Output the [x, y] coordinate of the center of the cell containing the given text.  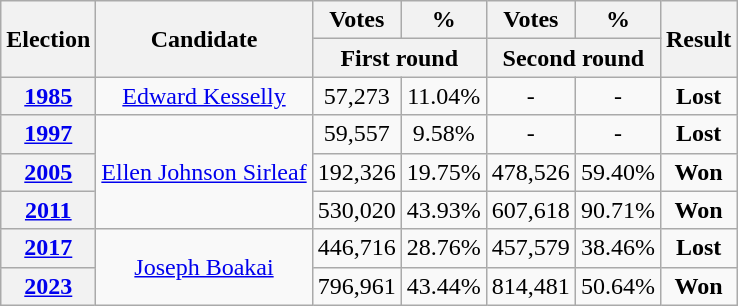
43.93% [444, 210]
19.75% [444, 172]
9.58% [444, 134]
38.46% [618, 248]
43.44% [444, 286]
478,526 [530, 172]
90.71% [618, 210]
28.76% [444, 248]
Second round [573, 58]
192,326 [356, 172]
Joseph Boakai [204, 267]
Candidate [204, 39]
814,481 [530, 286]
Ellen Johnson Sirleaf [204, 172]
2017 [48, 248]
11.04% [444, 96]
446,716 [356, 248]
1985 [48, 96]
1997 [48, 134]
Result [698, 39]
457,579 [530, 248]
59.40% [618, 172]
2023 [48, 286]
530,020 [356, 210]
50.64% [618, 286]
First round [399, 58]
Election [48, 39]
2005 [48, 172]
57,273 [356, 96]
607,618 [530, 210]
Edward Kesselly [204, 96]
2011 [48, 210]
796,961 [356, 286]
59,557 [356, 134]
